For the text-containing cell, return its midpoint in [X, Y] coordinate format. 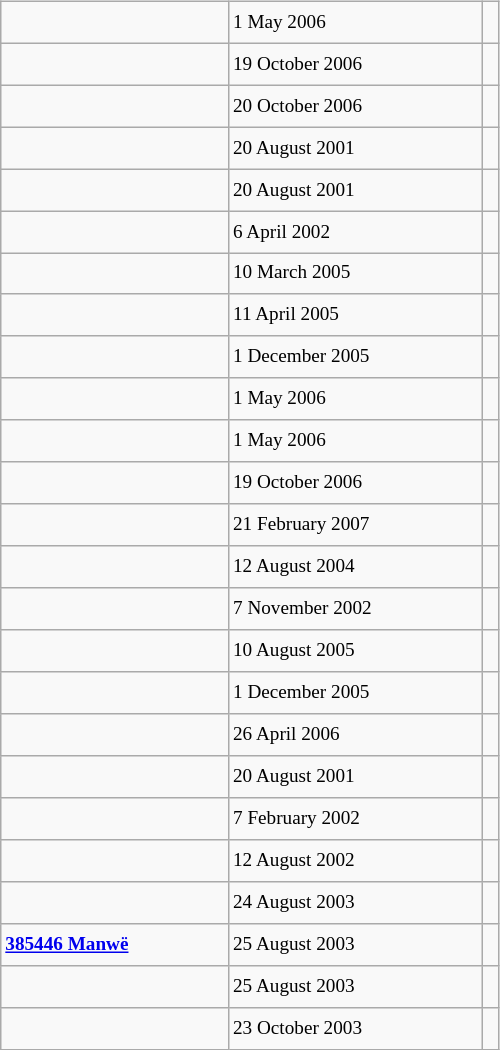
12 August 2002 [355, 861]
23 October 2003 [355, 1028]
7 February 2002 [355, 819]
21 February 2007 [355, 525]
385446 Manwë [115, 944]
6 April 2002 [355, 232]
7 November 2002 [355, 609]
11 April 2005 [355, 315]
26 April 2006 [355, 735]
10 March 2005 [355, 274]
12 August 2004 [355, 567]
24 August 2003 [355, 902]
20 October 2006 [355, 106]
10 August 2005 [355, 651]
